Search for the cell housing the specified text and yield its (X, Y) center coordinate. 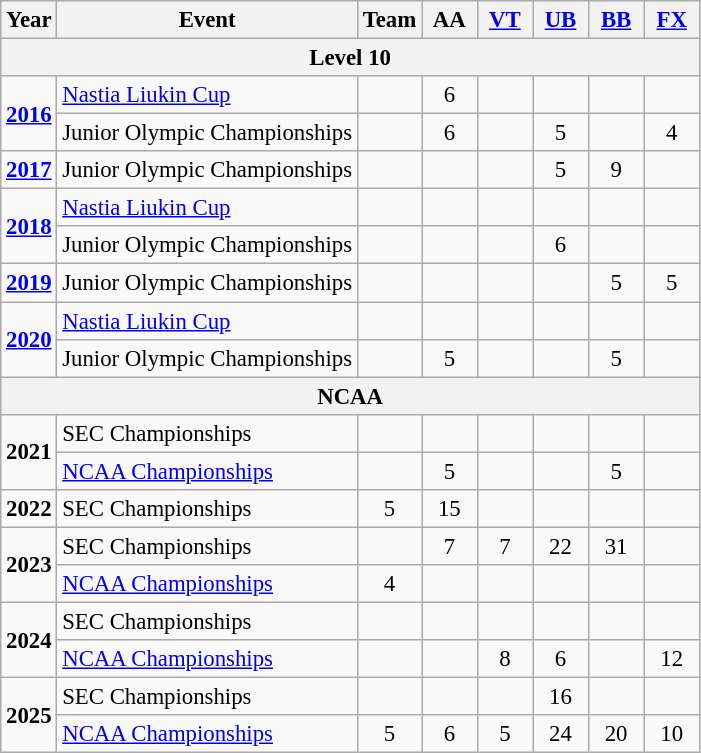
2023 (29, 564)
20 (616, 734)
12 (672, 659)
2017 (29, 170)
2019 (29, 283)
BB (616, 20)
15 (450, 509)
Year (29, 20)
22 (561, 546)
AA (450, 20)
UB (561, 20)
Event (207, 20)
2022 (29, 509)
24 (561, 734)
10 (672, 734)
2021 (29, 452)
16 (561, 697)
2024 (29, 640)
NCAA (350, 396)
Team (389, 20)
VT (505, 20)
2016 (29, 114)
Level 10 (350, 58)
2025 (29, 716)
2018 (29, 226)
FX (672, 20)
31 (616, 546)
8 (505, 659)
9 (616, 170)
2020 (29, 340)
